Provide the (x, y) coordinate of the cell's center where the given text is located.  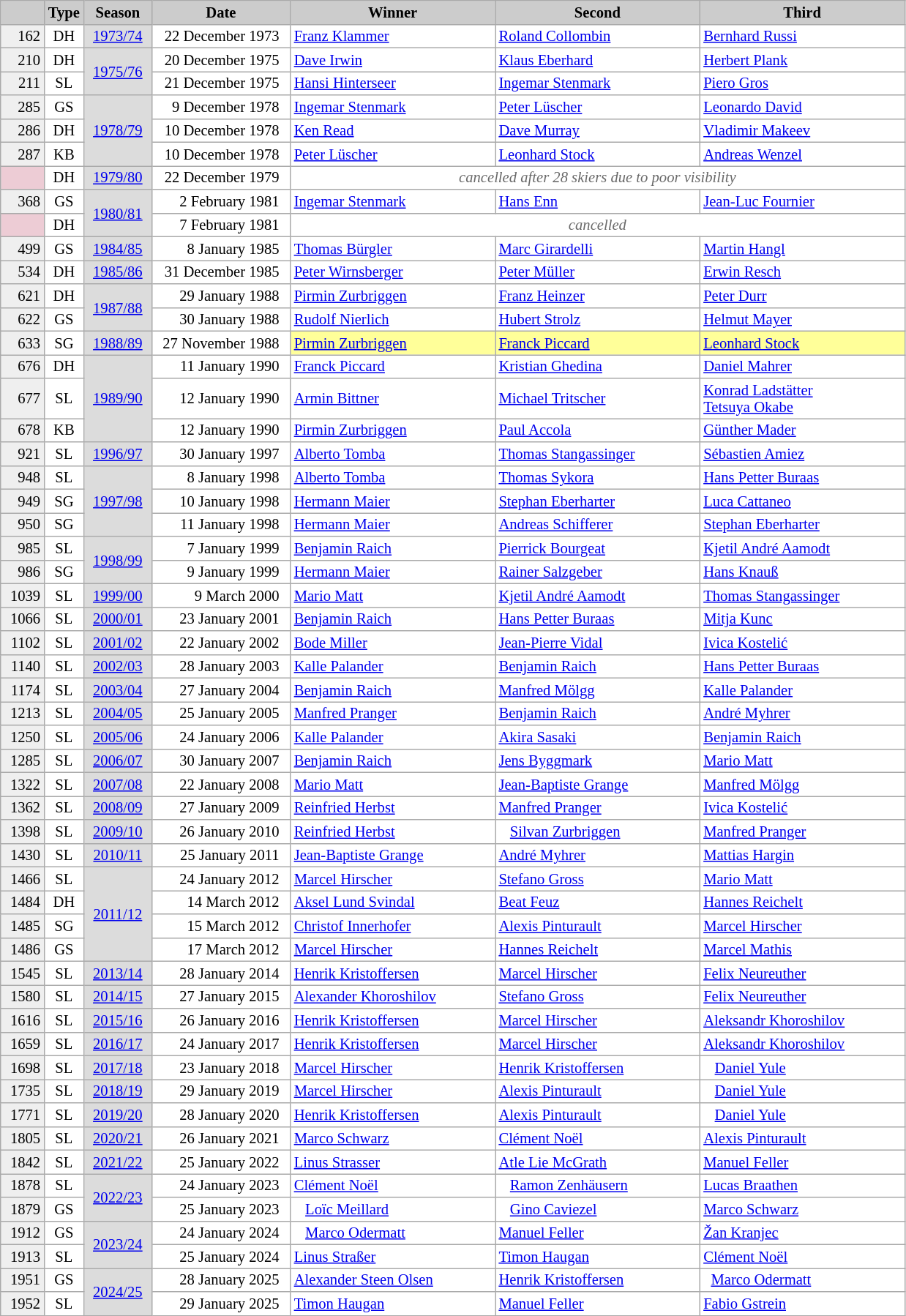
1912 (22, 1233)
949 (22, 501)
25 January 2022 (221, 1162)
210 (22, 59)
1999/00 (118, 595)
2008/09 (118, 807)
Pierrick Bourgeat (597, 547)
Second (597, 12)
Andreas Schifferer (597, 524)
Dave Irwin (393, 59)
7 January 1999 (221, 547)
Hansi Hinterseer (393, 83)
1984/85 (118, 248)
21 December 1975 (221, 83)
1913 (22, 1256)
27 November 1988 (221, 343)
1879 (22, 1209)
2017/18 (118, 1067)
23 January 2018 (221, 1067)
26 January 2016 (221, 1020)
Peter Durr (802, 296)
Bode Miller (393, 643)
1997/98 (118, 501)
Rainer Salzgeber (597, 572)
28 January 2020 (221, 1114)
Linus Straßer (393, 1256)
Žan Kranjec (802, 1233)
27 January 2009 (221, 807)
24 January 2006 (221, 736)
Vladimir Makeev (802, 130)
1285 (22, 760)
1039 (22, 595)
Andreas Wenzel (802, 154)
2011/12 (118, 913)
Daniel Mahrer (802, 366)
1362 (22, 807)
Mattias Hargin (802, 855)
28 January 2014 (221, 973)
2001/02 (118, 643)
Jens Byggmark (597, 760)
287 (22, 154)
2003/04 (118, 689)
Season (118, 12)
1735 (22, 1091)
921 (22, 454)
Silvan Zurbriggen (597, 831)
Erwin Resch (802, 272)
Hans Knauß (802, 572)
25 January 2024 (221, 1256)
Ramon Zenhäusern (597, 1185)
Loïc Meillard (393, 1209)
30 January 1988 (221, 319)
27 January 2004 (221, 689)
Roland Collombin (597, 36)
622 (22, 319)
1486 (22, 949)
Peter Müller (597, 272)
1842 (22, 1162)
Armin Bittner (393, 398)
28 January 2025 (221, 1279)
29 January 2025 (221, 1303)
2016/17 (118, 1044)
1878 (22, 1185)
499 (22, 248)
Atle Lie McGrath (597, 1162)
1659 (22, 1044)
Gino Caviezel (597, 1209)
8 January 1985 (221, 248)
1951 (22, 1279)
Akira Sasaki (597, 736)
285 (22, 107)
22 December 1979 (221, 177)
Beat Feuz (597, 902)
621 (22, 296)
1066 (22, 618)
Thomas Sykora (597, 477)
676 (22, 366)
2023/24 (118, 1244)
1430 (22, 855)
11 January 1998 (221, 524)
633 (22, 343)
22 December 1973 (221, 36)
cancelled (597, 225)
1985/86 (118, 272)
14 March 2012 (221, 902)
211 (22, 83)
Peter Wirnsberger (393, 272)
1978/79 (118, 130)
368 (22, 201)
Luca Cattaneo (802, 501)
25 January 2011 (221, 855)
Michael Tritscher (597, 398)
Marc Girardelli (597, 248)
1952 (22, 1303)
2010/11 (118, 855)
1580 (22, 996)
26 January 2021 (221, 1138)
1998/99 (118, 559)
Kristian Ghedina (597, 366)
Leonardo David (802, 107)
1771 (22, 1114)
Paul Accola (597, 430)
985 (22, 547)
1979/80 (118, 177)
2000/01 (118, 618)
2002/03 (118, 666)
Günther Mader (802, 430)
27 January 2015 (221, 996)
Thomas Bürgler (393, 248)
10 January 1998 (221, 501)
15 March 2012 (221, 925)
22 January 2002 (221, 643)
Herbert Plank (802, 59)
26 January 2010 (221, 831)
1102 (22, 643)
534 (22, 272)
29 January 2019 (221, 1091)
1698 (22, 1067)
Jean-Luc Fournier (802, 201)
Date (221, 12)
1989/90 (118, 398)
Dave Murray (597, 130)
2005/06 (118, 736)
Lucas Braathen (802, 1185)
Fabio Gstrein (802, 1303)
2018/19 (118, 1091)
22 January 2008 (221, 784)
Alexander Steen Olsen (393, 1279)
9 March 2000 (221, 595)
2014/15 (118, 996)
1398 (22, 831)
2009/10 (118, 831)
986 (22, 572)
2004/05 (118, 713)
1250 (22, 736)
1996/97 (118, 454)
Piero Gros (802, 83)
Ken Read (393, 130)
Christof Innerhofer (393, 925)
1973/74 (118, 36)
24 January 2012 (221, 878)
30 January 1997 (221, 454)
1805 (22, 1138)
Mitja Kunc (802, 618)
677 (22, 398)
Third (802, 12)
286 (22, 130)
2 February 1981 (221, 201)
Franz Heinzer (597, 296)
1174 (22, 689)
25 January 2005 (221, 713)
Winner (393, 12)
Franz Klammer (393, 36)
30 January 2007 (221, 760)
20 December 1975 (221, 59)
1485 (22, 925)
162 (22, 36)
Sébastien Amiez (802, 454)
Type (64, 12)
7 February 1981 (221, 225)
1980/81 (118, 212)
1988/89 (118, 343)
Konrad Ladstätter Tetsuya Okabe (802, 398)
678 (22, 430)
1616 (22, 1020)
24 January 2023 (221, 1185)
2021/22 (118, 1162)
Klaus Eberhard (597, 59)
2006/07 (118, 760)
8 January 1998 (221, 477)
Martin Hangl (802, 248)
1545 (22, 973)
2020/21 (118, 1138)
25 January 2023 (221, 1209)
Helmut Mayer (802, 319)
1484 (22, 902)
24 January 2017 (221, 1044)
1975/76 (118, 71)
950 (22, 524)
1322 (22, 784)
Bernhard Russi (802, 36)
2013/14 (118, 973)
Rudolf Nierlich (393, 319)
Hans Enn (597, 201)
29 January 1988 (221, 296)
17 March 2012 (221, 949)
23 January 2001 (221, 618)
Linus Strasser (393, 1162)
9 January 1999 (221, 572)
2015/16 (118, 1020)
Jean-Pierre Vidal (597, 643)
31 December 1985 (221, 272)
2022/23 (118, 1197)
Marcel Mathis (802, 949)
1140 (22, 666)
cancelled after 28 skiers due to poor visibility (597, 177)
11 January 1990 (221, 366)
1213 (22, 713)
28 January 2003 (221, 666)
2024/25 (118, 1291)
1987/88 (118, 307)
2007/08 (118, 784)
Alexander Khoroshilov (393, 996)
Hubert Strolz (597, 319)
9 December 1978 (221, 107)
1466 (22, 878)
24 January 2024 (221, 1233)
948 (22, 477)
2019/20 (118, 1114)
Aksel Lund Svindal (393, 902)
